Identify which cell holds the provided text, then report its [X, Y] central coordinate. 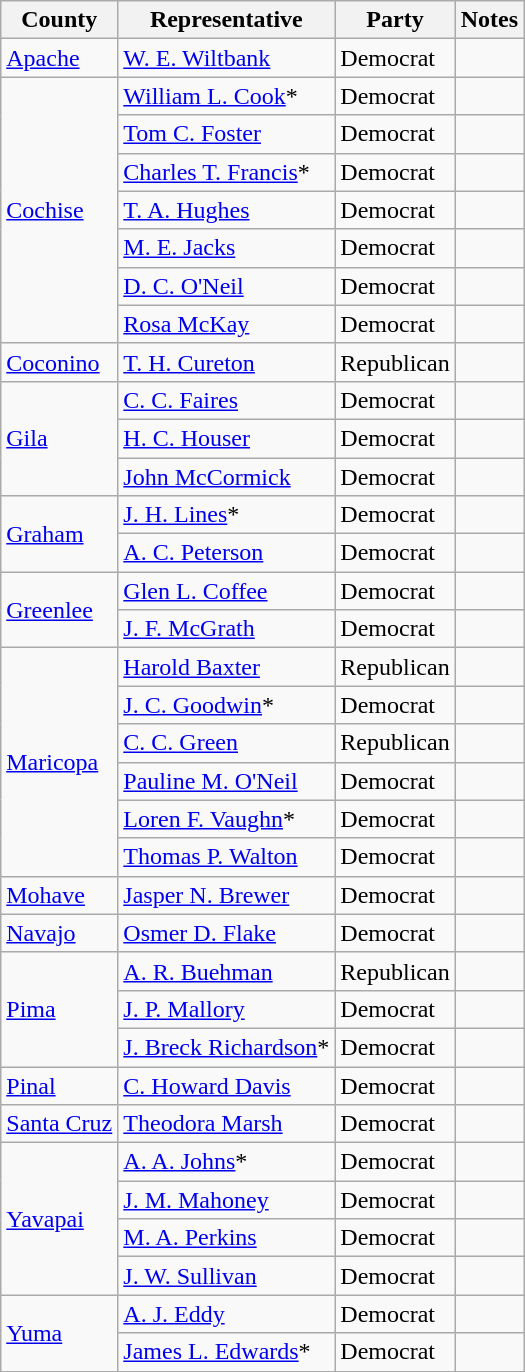
T. A. Hughes [226, 210]
C. Howard Davis [226, 1085]
Notes [489, 20]
C. C. Green [226, 743]
M. E. Jacks [226, 248]
Navajo [60, 933]
Theodora Marsh [226, 1124]
J. M. Mahoney [226, 1200]
Apache [60, 58]
Tom C. Foster [226, 134]
Yuma [60, 1333]
Graham [60, 534]
A. R. Buehman [226, 971]
Santa Cruz [60, 1124]
J. P. Mallory [226, 1009]
Rosa McKay [226, 324]
Gila [60, 438]
A. J. Eddy [226, 1314]
Representative [226, 20]
H. C. Houser [226, 438]
A. A. Johns* [226, 1162]
Loren F. Vaughn* [226, 819]
M. A. Perkins [226, 1238]
A. C. Peterson [226, 553]
T. H. Cureton [226, 362]
C. C. Faires [226, 400]
Charles T. Francis* [226, 172]
Pima [60, 1009]
J. W. Sullivan [226, 1276]
John McCormick [226, 477]
Yavapai [60, 1219]
D. C. O'Neil [226, 286]
J. H. Lines* [226, 515]
J. C. Goodwin* [226, 705]
Mohave [60, 895]
Thomas P. Walton [226, 857]
Pinal [60, 1085]
Greenlee [60, 610]
William L. Cook* [226, 96]
Coconino [60, 362]
W. E. Wiltbank [226, 58]
Harold Baxter [226, 667]
Glen L. Coffee [226, 591]
Maricopa [60, 762]
Cochise [60, 210]
James L. Edwards* [226, 1352]
J. Breck Richardson* [226, 1047]
Osmer D. Flake [226, 933]
County [60, 20]
Pauline M. O'Neil [226, 781]
Jasper N. Brewer [226, 895]
Party [395, 20]
J. F. McGrath [226, 629]
